Provide the (x, y) coordinate of the cell's center where the given text is located.  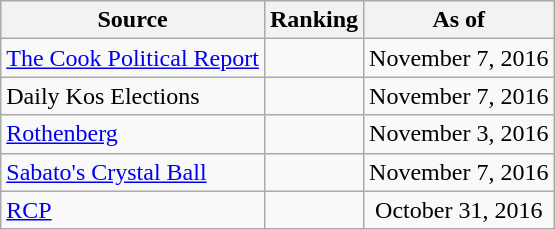
Ranking (314, 20)
November 3, 2016 (459, 134)
The Cook Political Report (133, 58)
Rothenberg (133, 134)
Daily Kos Elections (133, 96)
Source (133, 20)
RCP (133, 210)
Sabato's Crystal Ball (133, 172)
October 31, 2016 (459, 210)
As of (459, 20)
